Return (x, y) of the center of cell containing provided text 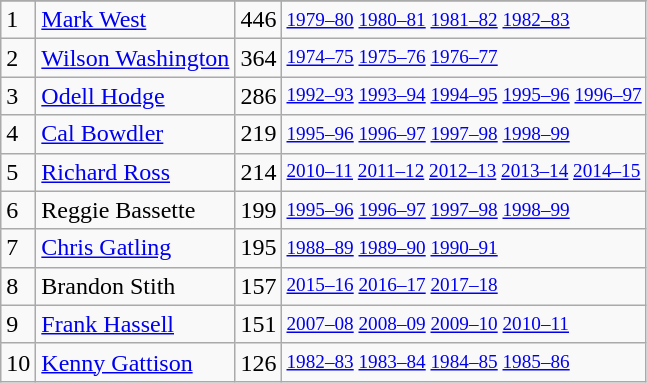
5 (18, 172)
10 (18, 362)
2015–16 2016–17 2017–18 (464, 286)
7 (18, 248)
157 (258, 286)
214 (258, 172)
1988–89 1989–90 1990–91 (464, 248)
6 (18, 210)
Richard Ross (136, 172)
Kenny Gattison (136, 362)
2 (18, 58)
Cal Bowdler (136, 134)
151 (258, 324)
Frank Hassell (136, 324)
219 (258, 134)
126 (258, 362)
1979–80 1980–81 1981–82 1982–83 (464, 20)
2010–11 2011–12 2012–13 2013–14 2014–15 (464, 172)
1974–75 1975–76 1976–77 (464, 58)
286 (258, 96)
199 (258, 210)
Brandon Stith (136, 286)
Reggie Bassette (136, 210)
195 (258, 248)
9 (18, 324)
Mark West (136, 20)
2007–08 2008–09 2009–10 2010–11 (464, 324)
Wilson Washington (136, 58)
3 (18, 96)
1992–93 1993–94 1994–95 1995–96 1996–97 (464, 96)
446 (258, 20)
364 (258, 58)
Odell Hodge (136, 96)
1 (18, 20)
8 (18, 286)
4 (18, 134)
1982–83 1983–84 1984–85 1985–86 (464, 362)
Chris Gatling (136, 248)
